Determine the [x, y] coordinate at the center of the cell enclosing the given text.  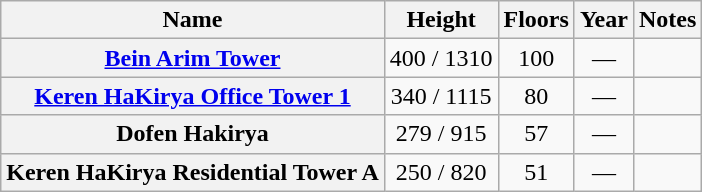
Dofen Hakirya [193, 134]
100 [536, 58]
Keren HaKirya Office Tower 1 [193, 96]
Bein Arim Tower [193, 58]
Year [604, 20]
Height [441, 20]
279 / 915 [441, 134]
80 [536, 96]
Name [193, 20]
Floors [536, 20]
400 / 1310 [441, 58]
51 [536, 172]
57 [536, 134]
Notes [667, 20]
340 / 1115 [441, 96]
250 / 820 [441, 172]
Keren HaKirya Residential Tower A [193, 172]
